Return the [X, Y] coordinate for the center point of the cell that contains the specified text.  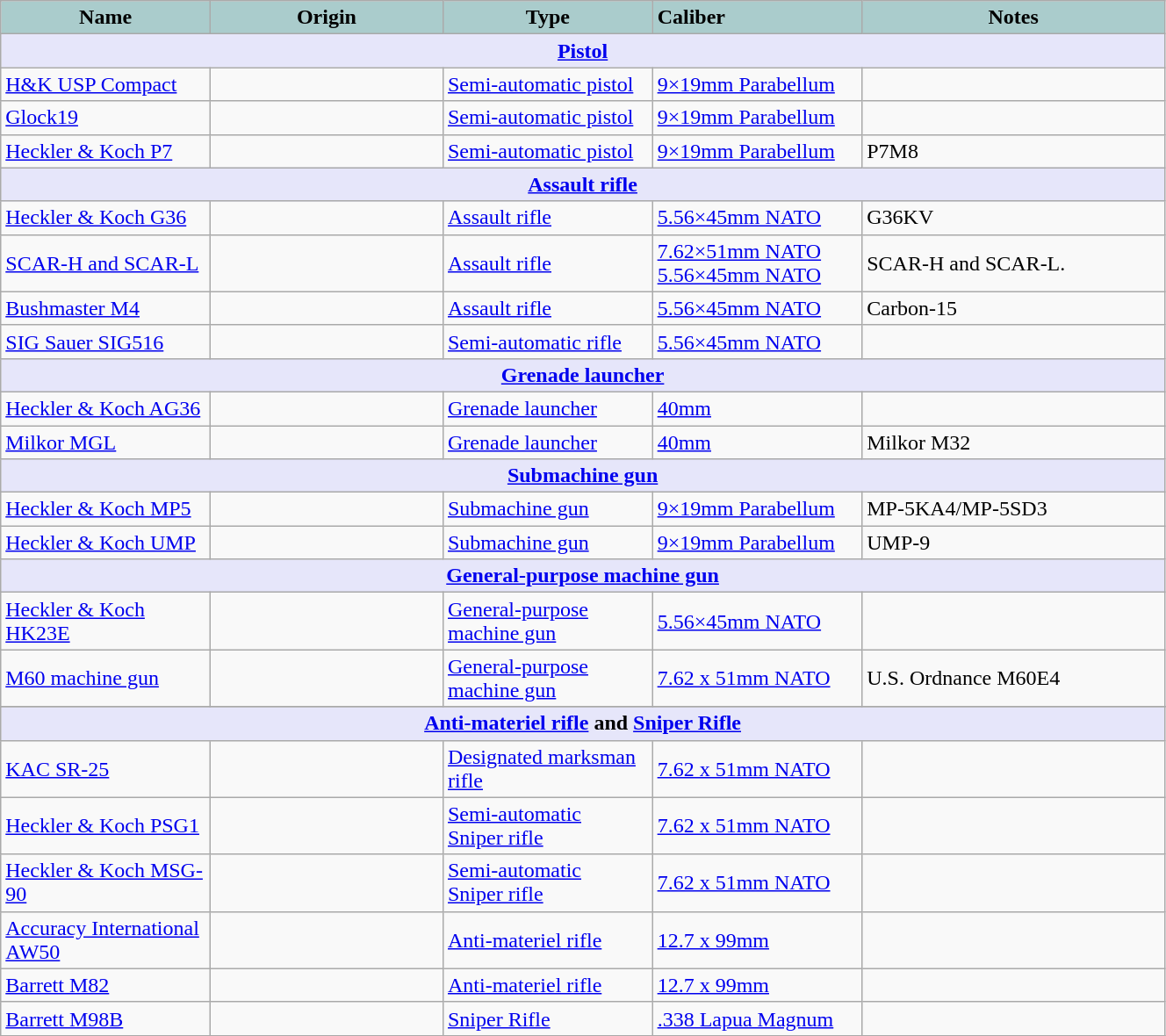
Heckler & Koch MSG-90 [105, 883]
Name [105, 18]
Barrett M82 [105, 985]
Accuracy International AW50 [105, 939]
SIG Sauer SIG516 [105, 342]
G36KV [1013, 218]
Heckler & Koch PSG1 [105, 825]
Heckler & Koch G36 [105, 218]
Heckler & Koch AG36 [105, 408]
SCAR-H and SCAR-L. [1013, 263]
M60 machine gun [105, 678]
Type [548, 18]
KAC SR-25 [105, 769]
Heckler & Koch P7 [105, 151]
Sniper Rifle [548, 1018]
Notes [1013, 18]
Carbon-15 [1013, 308]
Milkor MGL [105, 442]
MP-5KA4/MP-5SD3 [1013, 509]
Caliber [757, 18]
.338 Lapua Magnum [757, 1018]
Anti-materiel rifle and Sniper Rifle [583, 723]
Bushmaster M4 [105, 308]
Origin [327, 18]
U.S. Ordnance M60E4 [1013, 678]
Semi-automatic rifle [548, 342]
SCAR-H and SCAR-L [105, 263]
Milkor M32 [1013, 442]
Barrett M98B [105, 1018]
Heckler & Koch HK23E [105, 622]
H&K USP Compact [105, 84]
Pistol [583, 51]
Heckler & Koch UMP [105, 543]
Heckler & Koch MP5 [105, 509]
Designated marksman rifle [548, 769]
P7M8 [1013, 151]
Glock19 [105, 118]
7.62×51mm NATO 5.56×45mm NATO [757, 263]
UMP-9 [1013, 543]
